Return the [x, y] coordinate for the center point of the cell that contains the specified text.  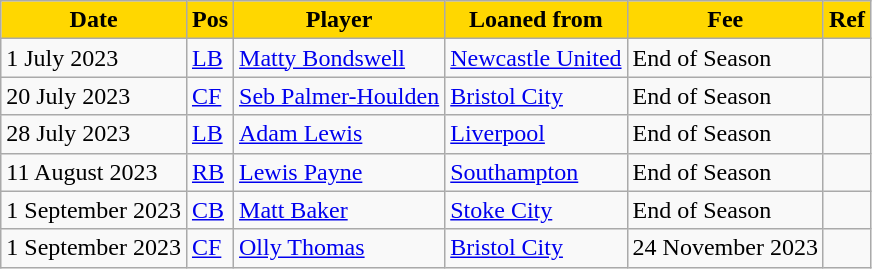
Stoke City [536, 210]
CB [210, 210]
Matty Bondswell [340, 58]
11 August 2023 [94, 172]
Matt Baker [340, 210]
Newcastle United [536, 58]
28 July 2023 [94, 134]
Player [340, 20]
Ref [846, 20]
Seb Palmer-Houlden [340, 96]
Fee [725, 20]
Pos [210, 20]
24 November 2023 [725, 248]
Date [94, 20]
RB [210, 172]
Olly Thomas [340, 248]
Lewis Payne [340, 172]
20 July 2023 [94, 96]
Southampton [536, 172]
Liverpool [536, 134]
Loaned from [536, 20]
1 July 2023 [94, 58]
Adam Lewis [340, 134]
